Extract the [x, y] coordinate from the center of the cell holding the provided text.  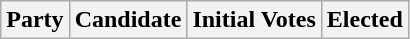
Initial Votes [254, 20]
Candidate [128, 20]
Party [35, 20]
Elected [364, 20]
